Find where the given text appears and provide that cell's center as [x, y] coordinate. 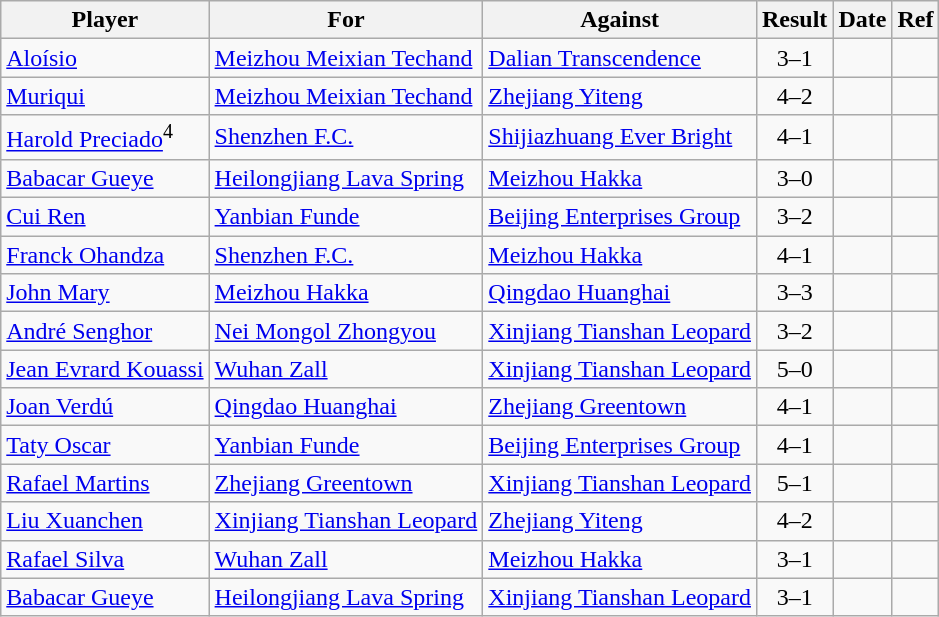
Cui Ren [105, 217]
Rafael Silva [105, 559]
For [346, 20]
Rafael Martins [105, 483]
Ref [916, 20]
Player [105, 20]
Against [620, 20]
5–1 [794, 483]
3–0 [794, 178]
Harold Preciado4 [105, 138]
Jean Evrard Kouassi [105, 369]
Taty Oscar [105, 445]
Shijiazhuang Ever Bright [620, 138]
Joan Verdú [105, 407]
Dalian Transcendence [620, 58]
Franck Ohandza [105, 255]
John Mary [105, 293]
André Senghor [105, 331]
Result [794, 20]
Date [862, 20]
Nei Mongol Zhongyou [346, 331]
3–3 [794, 293]
5–0 [794, 369]
Liu Xuanchen [105, 521]
Aloísio [105, 58]
Muriqui [105, 96]
